Output the [X, Y] coordinate of the center of the cell containing the given text.  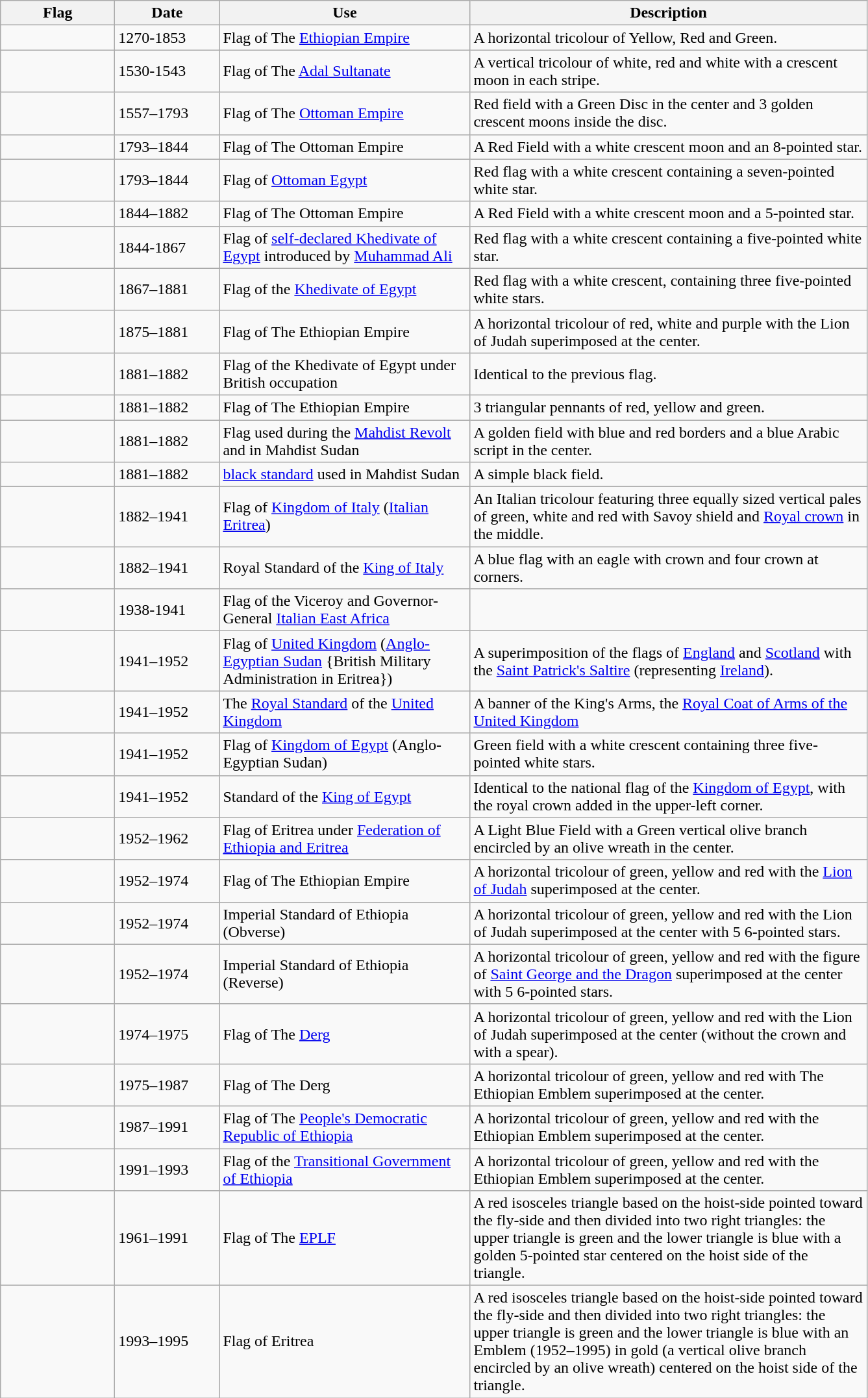
Red flag with a white crescent, containing three five-pointed white stars. [669, 290]
1557–1793 [167, 113]
Royal Standard of the King of Italy [345, 568]
A horizontal tricolour of red, white and purple with the Lion of Judah superimposed at the center. [669, 331]
A superimposition of the flags of England and Scotland with the Saint Patrick's Saltire (representing Ireland). [669, 661]
Flag used during the Mahdist Revolt and in Mahdist Sudan [345, 440]
1952–1962 [167, 839]
Flag of the Khedivate of Egypt [345, 290]
Flag of Eritrea [345, 1342]
Flag of the Khedivate of Egypt under British occupation [345, 374]
Imperial Standard of Ethiopia (Reverse) [345, 974]
An Italian tricolour featuring three equally sized vertical pales of green, white and red with Savoy shield and Royal crown in the middle. [669, 517]
A Red Field with a white crescent moon and a 5-pointed star. [669, 214]
A Red Field with a white crescent moon and an 8-pointed star. [669, 147]
A horizontal tricolour of green, yellow and red with the Lion of Judah superimposed at the center with 5 6-pointed stars. [669, 923]
Red field with a Green Disc in the center and 3 golden crescent moons inside the disc. [669, 113]
Flag of Ottoman Egypt [345, 181]
1844–1882 [167, 214]
1270-1853 [167, 38]
1867–1881 [167, 290]
Standard of the King of Egypt [345, 796]
A banner of the King's Arms, the Royal Coat of Arms of the United Kingdom [669, 712]
black standard used in Mahdist Sudan [345, 475]
Flag of the Transitional Government of Ethiopia [345, 1169]
1987–1991 [167, 1127]
Flag of The People's Democratic Republic of Ethiopia [345, 1127]
Flag of self-declared Khedivate of Egypt introduced by Muhammad Ali [345, 247]
Date [167, 13]
1938-1941 [167, 610]
Identical to the national flag of the Kingdom of Egypt, with the royal crown added in the upper-left corner. [669, 796]
Flag of The Adal Sultanate [345, 71]
Red flag with a white crescent containing a five-pointed white star. [669, 247]
Description [669, 13]
Flag of Kingdom of Italy (Italian Eritrea) [345, 517]
A horizontal tricolour of Yellow, Red and Green. [669, 38]
A Light Blue Field with a Green vertical olive branch encircled by an olive wreath in the center. [669, 839]
Flag of The EPLF [345, 1238]
Red flag with a white crescent containing a seven-pointed white star. [669, 181]
Flag of Eritrea under Federation of Ethiopia and Eritrea [345, 839]
Flag of the Viceroy and Governor-General Italian East Africa [345, 610]
1991–1993 [167, 1169]
1530-1543 [167, 71]
Use [345, 13]
3 triangular pennants of red, yellow and green. [669, 407]
A blue flag with an eagle with crown and four crown at corners. [669, 568]
Flag [58, 13]
Identical to the previous flag. [669, 374]
A golden field with blue and red borders and a blue Arabic script in the center. [669, 440]
A vertical tricolour of white, red and white with a crescent moon in each stripe. [669, 71]
A simple black field. [669, 475]
Flag of Kingdom of Egypt (Anglo-Egyptian Sudan) [345, 755]
A horizontal tricolour of green, yellow and red with the Lion of Judah superimposed at the center. [669, 880]
1993–1995 [167, 1342]
A horizontal tricolour of green, yellow and red with the Lion of Judah superimposed at the center (without the crown and with a spear). [669, 1034]
1961–1991 [167, 1238]
Imperial Standard of Ethiopia (Obverse) [345, 923]
Green field with a white crescent containing three five-pointed white stars. [669, 755]
A horizontal tricolour of green, yellow and red with the figure of Saint George and the Dragon superimposed at the center with 5 6-pointed stars. [669, 974]
The Royal Standard of the United Kingdom [345, 712]
Flag of United Kingdom (Anglo-Egyptian Sudan {British Military Administration in Eritrea}) [345, 661]
1975–1987 [167, 1084]
1875–1881 [167, 331]
A horizontal tricolour of green, yellow and red with The Ethiopian Emblem superimposed at the center. [669, 1084]
1844-1867 [167, 247]
1974–1975 [167, 1034]
